Search for the cell housing the specified text and yield its [x, y] center coordinate. 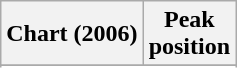
Peakposition [189, 34]
Chart (2006) [72, 34]
